Provide the (x, y) coordinate of the cell's center where the given text is located.  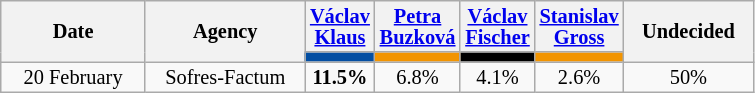
50% (689, 78)
Date (74, 30)
Undecided (689, 30)
Václav Klaus (340, 26)
2.6% (580, 78)
4.1% (497, 78)
Václav Fischer (497, 26)
Sofres-Factum (225, 78)
Agency (225, 30)
20 February (74, 78)
Petra Buzková (418, 26)
6.8% (418, 78)
11.5% (340, 78)
Stanislav Gross (580, 26)
